Detect which cell encompasses the target text, then output its [x, y] center coordinate. 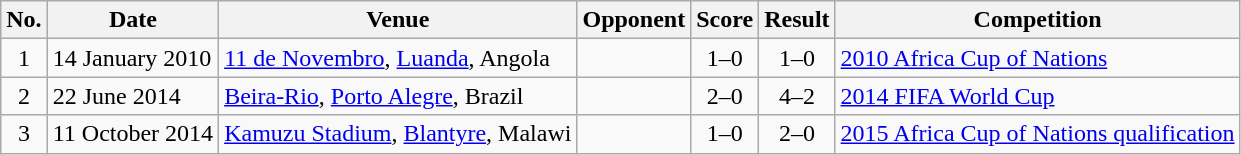
11 de Novembro, Luanda, Angola [398, 58]
Result [797, 20]
Score [725, 20]
3 [24, 134]
Competition [1038, 20]
22 June 2014 [132, 96]
11 October 2014 [132, 134]
14 January 2010 [132, 58]
Opponent [634, 20]
2014 FIFA World Cup [1038, 96]
No. [24, 20]
Date [132, 20]
2015 Africa Cup of Nations qualification [1038, 134]
4–2 [797, 96]
Venue [398, 20]
2010 Africa Cup of Nations [1038, 58]
2 [24, 96]
1 [24, 58]
Beira-Rio, Porto Alegre, Brazil [398, 96]
Kamuzu Stadium, Blantyre, Malawi [398, 134]
